Determine the [X, Y] coordinate at the center of the cell enclosing the given text.  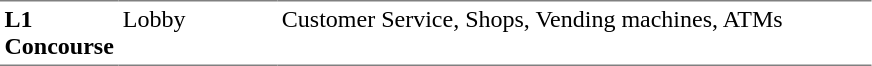
L1Concourse [59, 33]
Customer Service, Shops, Vending machines, ATMs [574, 33]
Lobby [198, 33]
